Determine the (X, Y) coordinate at the center of the cell enclosing the given text.  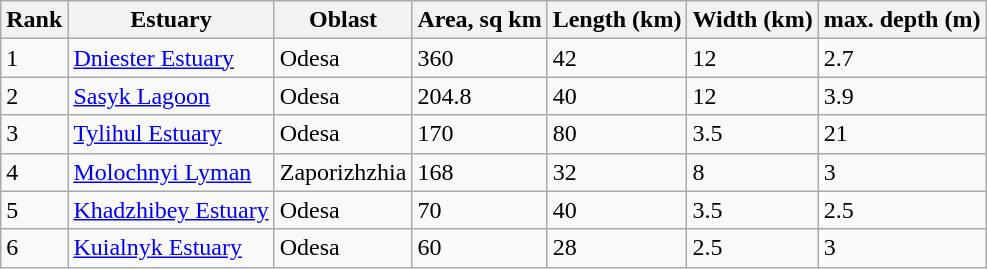
70 (480, 210)
4 (34, 172)
Khadzhibey Estuary (171, 210)
Molochnyi Lyman (171, 172)
32 (617, 172)
Estuary (171, 20)
Rank (34, 20)
42 (617, 58)
170 (480, 134)
3.9 (902, 96)
360 (480, 58)
60 (480, 248)
80 (617, 134)
Oblast (343, 20)
Width (km) (752, 20)
6 (34, 248)
Kuialnyk Estuary (171, 248)
Tylihul Estuary (171, 134)
Dniester Estuary (171, 58)
2 (34, 96)
Area, sq km (480, 20)
5 (34, 210)
204.8 (480, 96)
1 (34, 58)
Zaporizhzhia (343, 172)
2.7 (902, 58)
max. depth (m) (902, 20)
Length (km) (617, 20)
28 (617, 248)
8 (752, 172)
168 (480, 172)
Sasyk Lagoon (171, 96)
21 (902, 134)
